Locate the cell with the specified text and output its [x, y] center coordinate. 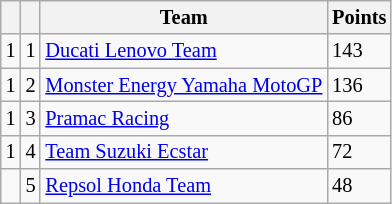
Team [184, 17]
Ducati Lenovo Team [184, 51]
86 [359, 118]
5 [31, 186]
Pramac Racing [184, 118]
Repsol Honda Team [184, 186]
Team Suzuki Ecstar [184, 152]
Points [359, 17]
143 [359, 51]
3 [31, 118]
Monster Energy Yamaha MotoGP [184, 85]
48 [359, 186]
2 [31, 85]
72 [359, 152]
136 [359, 85]
4 [31, 152]
